Search for the cell housing the specified text and yield its (x, y) center coordinate. 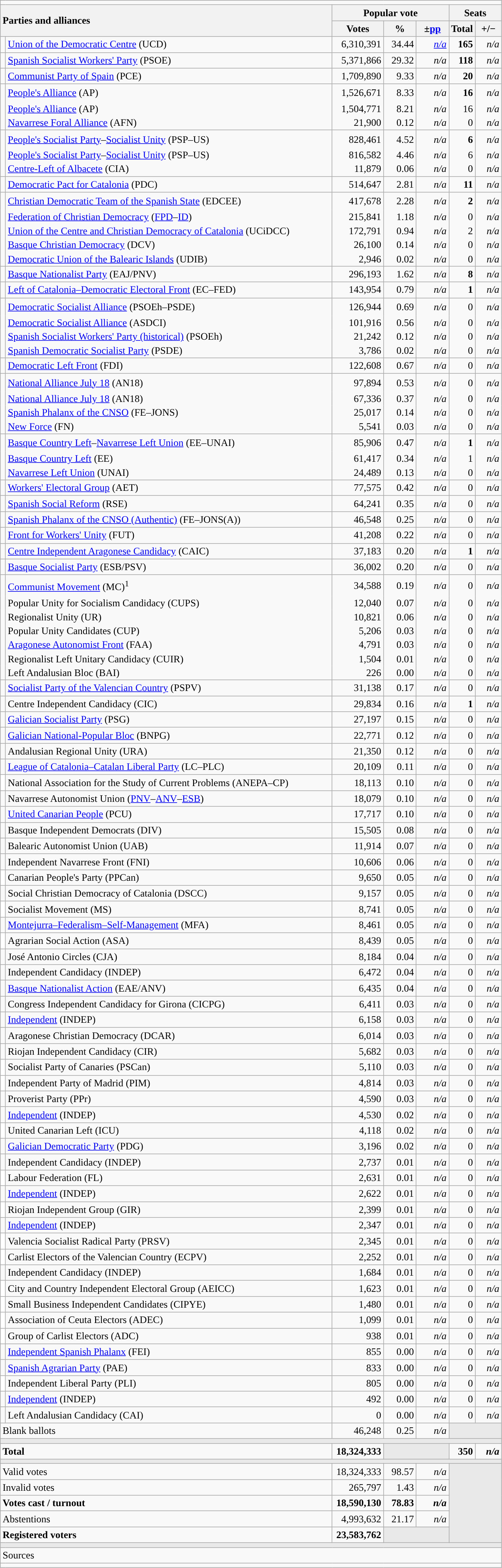
Independent Liberal Party (PLI) (169, 1383)
1,480 (358, 1304)
101,916 (358, 323)
11,914 (358, 846)
Navarrese Autonomist Union (PNV–ANV–ESB) (169, 799)
Galician National-Popular Bloc (BNPG) (169, 735)
Basque Independent Democrats (DIV) (169, 830)
31,138 (358, 688)
Navarrese Foral Alliance (AFN) (169, 123)
Montejurra–Federalism–Self-Management (MFA) (169, 925)
Independent Navarrese Front (FNI) (169, 862)
6,472 (358, 973)
Parties and alliances (166, 21)
8 (462, 274)
Centre-Left of Albacete (CIA) (169, 169)
1,099 (358, 1320)
Centre Independent Aragonese Candidacy (CAIC) (169, 551)
6,158 (358, 1020)
514,647 (358, 184)
20 (462, 76)
8,741 (358, 909)
350 (462, 1451)
18,113 (358, 783)
41,208 (358, 535)
±pp (432, 29)
18,079 (358, 799)
34.44 (400, 44)
4,530 (358, 1115)
26,100 (358, 245)
1.62 (400, 274)
Basque Nationalist Action (EAE/ANV) (169, 988)
9,650 (358, 877)
Basque Christian Democracy (DCV) (169, 245)
2,631 (358, 1178)
126,944 (358, 306)
Left Andalusian Candidacy (CAI) (169, 1415)
10,606 (358, 862)
Aragonese Christian Democracy (DCAR) (169, 1036)
Riojan Independent Group (GIR) (169, 1210)
8.21 (400, 109)
Christian Democratic Team of the Spanish State (EDCEE) (169, 201)
1,623 (358, 1289)
Valencia Socialist Radical Party (PRSV) (169, 1241)
Communist Movement (MC)1 (169, 586)
165 (462, 44)
25,017 (358, 413)
0.42 (400, 488)
37,183 (358, 551)
Registered voters (166, 1535)
Andalusian Regional Unity (URA) (169, 751)
5,541 (358, 426)
122,608 (358, 366)
Popular vote (391, 13)
2.81 (400, 184)
Social Christian Democracy of Catalonia (DSCC) (169, 893)
8,461 (358, 925)
1,684 (358, 1273)
Riojan Independent Candidacy (CIR) (169, 1051)
Federation of Christian Democracy (FPD–ID) (169, 217)
417,678 (358, 201)
21,242 (358, 337)
Spanish Agrarian Party (PAE) (169, 1367)
5,682 (358, 1051)
Communist Party of Spain (PCE) (169, 76)
828,461 (358, 139)
Socialist Party of the Valencian Country (PSPV) (169, 688)
118 (462, 60)
2,622 (358, 1194)
0.15 (400, 720)
0.34 (400, 459)
Democratic Pact for Catalonia (PDC) (169, 184)
Centre Independent Candidacy (CIC) (169, 704)
Spanish Phalanx of the CNSO (Authentic) (FE–JONS(A)) (169, 519)
Independent Spanish Phalanx (FEI) (169, 1352)
8,184 (358, 957)
34,588 (358, 586)
492 (358, 1399)
City and Country Independent Electoral Group (AEICC) (169, 1289)
3,196 (358, 1146)
Popular Unity for Socialism Candidacy (CUPS) (169, 603)
Spanish Social Reform (RSE) (169, 504)
Regionalist Unity (UR) (169, 617)
24,489 (358, 473)
4,791 (358, 645)
296,193 (358, 274)
0.11 (400, 767)
1.18 (400, 217)
64,241 (358, 504)
0.08 (400, 830)
9,157 (358, 893)
5,206 (358, 631)
5,110 (358, 1067)
1.43 (400, 1487)
National Association for the Study of Current Problems (ANEPA–CP) (169, 783)
Carlist Electors of the Valencian Country (ECPV) (169, 1257)
17,717 (358, 814)
6,014 (358, 1036)
Basque Country Left (EE) (169, 459)
172,791 (358, 231)
27,197 (358, 720)
8,439 (358, 941)
6,411 (358, 1004)
9.33 (400, 76)
2,946 (358, 259)
0.19 (400, 586)
4,118 (358, 1130)
805 (358, 1383)
José Antonio Circles (CJA) (169, 957)
Sources (251, 1555)
0.53 (400, 383)
938 (358, 1336)
Spanish Socialist Workers' Party (PSOE) (169, 60)
Left Andalusian Bloc (BAI) (169, 673)
Canarian People's Party (PPCan) (169, 877)
Democratic Socialist Alliance (ASDCI) (169, 323)
United Canarian People (PCU) (169, 814)
Basque Country Left–Navarrese Left Union (EE–UNAI) (169, 443)
Proverist Party (PPr) (169, 1099)
15,505 (358, 830)
Spanish Socialist Workers' Party (historical) (PSOEh) (169, 337)
Socialist Movement (MS) (169, 909)
2,399 (358, 1210)
21.17 (400, 1519)
0.37 (400, 399)
5,371,866 (358, 60)
Front for Workers' Unity (FUT) (169, 535)
0.47 (400, 443)
61,417 (358, 459)
77,575 (358, 488)
10,821 (358, 617)
46,548 (358, 519)
% (400, 29)
Small Business Independent Candidates (CIPYE) (169, 1304)
12,040 (358, 603)
Congress Independent Candidacy for Girona (CICPG) (169, 1004)
Invalid votes (166, 1487)
Blank ballots (166, 1431)
Union of the Democratic Centre (UCD) (169, 44)
22,771 (358, 735)
4.46 (400, 155)
67,336 (358, 399)
0.67 (400, 366)
0.17 (400, 688)
Democratic Union of the Balearic Islands (UDIB) (169, 259)
0.94 (400, 231)
Left of Catalonia–Democratic Electoral Front (EC–FED) (169, 290)
4,814 (358, 1083)
Spanish Democratic Socialist Party (PSDE) (169, 350)
0.56 (400, 323)
Abstentions (166, 1519)
Seats (475, 13)
21,900 (358, 123)
League of Catalonia–Catalan Liberal Party (LC–PLC) (169, 767)
+/− (489, 29)
1,709,890 (358, 76)
United Canarian Left (ICU) (169, 1130)
816,582 (358, 155)
46,248 (358, 1431)
833 (358, 1367)
Association of Ceuta Electors (ADEC) (169, 1320)
11 (462, 184)
Votes (358, 29)
4.52 (400, 139)
78.83 (400, 1503)
Democratic Socialist Alliance (PSOEh–PSDE) (169, 306)
Independent Party of Madrid (PIM) (169, 1083)
1,504 (358, 659)
Balearic Autonomist Union (UAB) (169, 846)
265,797 (358, 1487)
Galician Democratic Party (PDG) (169, 1146)
Socialist Party of Canaries (PSCan) (169, 1067)
2,345 (358, 1241)
98.57 (400, 1472)
97,894 (358, 383)
0.13 (400, 473)
Regionalist Left Unitary Candidacy (CUIR) (169, 659)
Workers' Electoral Group (AET) (169, 488)
85,906 (358, 443)
Union of the Centre and Christian Democracy of Catalonia (UCiDCC) (169, 231)
4,590 (358, 1099)
855 (358, 1352)
6,435 (358, 988)
20,109 (358, 767)
2,347 (358, 1225)
Galician Socialist Party (PSG) (169, 720)
3,786 (358, 350)
Valid votes (166, 1472)
Basque Socialist Party (ESB/PSV) (169, 567)
0.35 (400, 504)
1,504,771 (358, 109)
Votes cast / turnout (166, 1503)
Democratic Left Front (FDI) (169, 366)
New Force (FN) (169, 426)
21,350 (358, 751)
0.69 (400, 306)
8.33 (400, 93)
2.28 (400, 201)
226 (358, 673)
143,954 (358, 290)
6,310,391 (358, 44)
0.22 (400, 535)
11,879 (358, 169)
Spanish Phalanx of the CNSO (FE–JONS) (169, 413)
18,590,130 (358, 1503)
4,993,632 (358, 1519)
2,737 (358, 1162)
0.16 (400, 704)
23,583,762 (358, 1535)
0.79 (400, 290)
2,252 (358, 1257)
36,002 (358, 567)
215,841 (358, 217)
Labour Federation (FL) (169, 1178)
29.32 (400, 60)
Navarrese Left Union (UNAI) (169, 473)
Group of Carlist Electors (ADC) (169, 1336)
Basque Nationalist Party (EAJ/PNV) (169, 274)
Agrarian Social Action (ASA) (169, 941)
1,526,671 (358, 93)
29,834 (358, 704)
Popular Unity Candidates (CUP) (169, 631)
Aragonese Autonomist Front (FAA) (169, 645)
